Find where the given text appears and provide that cell's center as (x, y) coordinate. 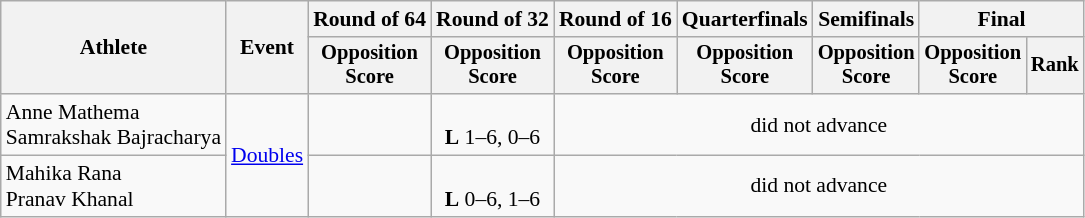
Athlete (114, 48)
Round of 32 (492, 19)
Round of 16 (616, 19)
Quarterfinals (745, 19)
Round of 64 (370, 19)
Mahika RanaPranav Khanal (114, 186)
Semifinals (866, 19)
Doubles (267, 155)
Anne MathemaSamrakshak Bajracharya (114, 124)
Final (1001, 19)
L 0–6, 1–6 (492, 186)
Rank (1055, 66)
L 1–6, 0–6 (492, 124)
Event (267, 48)
